Capture the cell that displays the provided text and extract its [x, y] central coordinate. 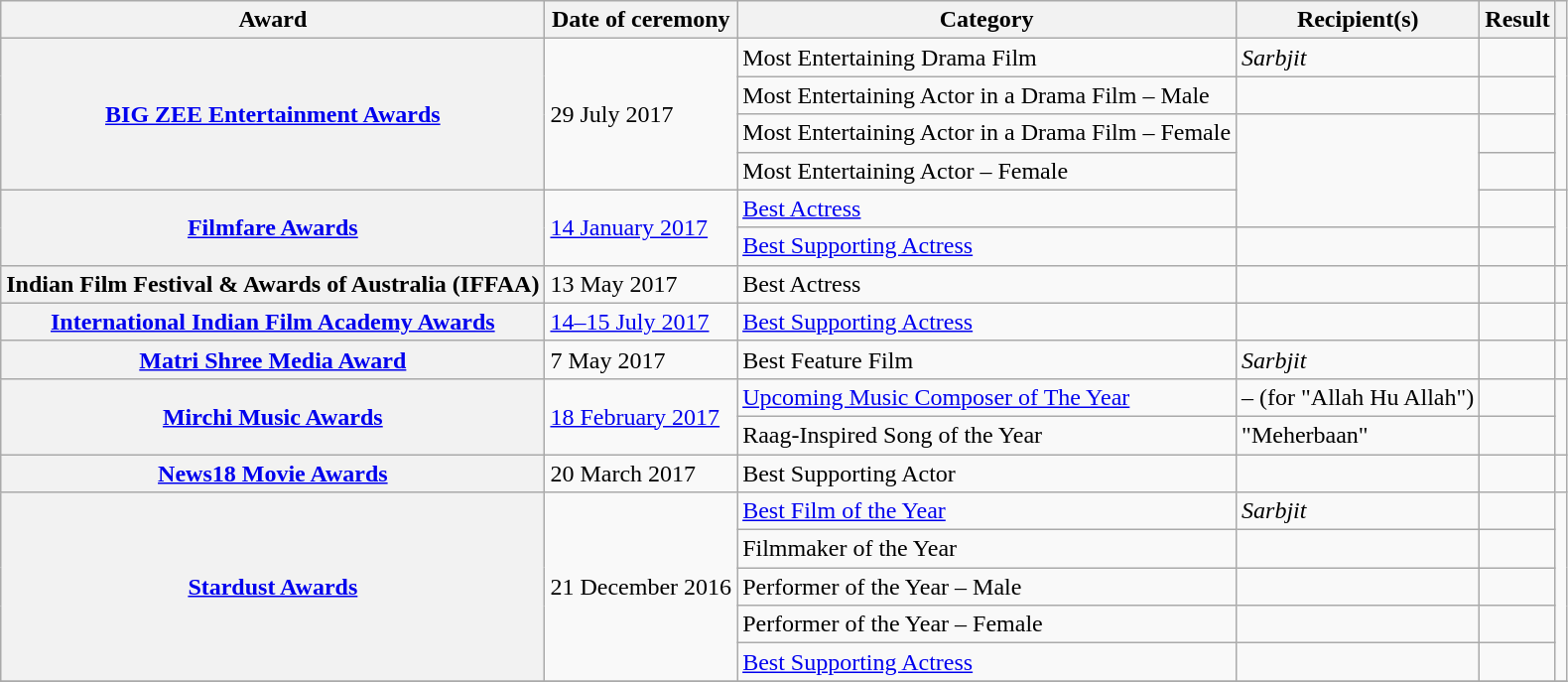
Performer of the Year – Male [986, 587]
14–15 July 2017 [641, 322]
Indian Film Festival & Awards of Australia (IFFAA) [273, 284]
Upcoming Music Composer of The Year [986, 397]
BIG ZEE Entertainment Awards [273, 114]
Most Entertaining Actor in a Drama Film – Male [986, 95]
International Indian Film Academy Awards [273, 322]
Award [273, 20]
20 March 2017 [641, 474]
Most Entertaining Drama Film [986, 58]
– (for "Allah Hu Allah") [1358, 397]
Matri Shree Media Award [273, 359]
"Meherbaan" [1358, 435]
News18 Movie Awards [273, 474]
Best Film of the Year [986, 511]
Recipient(s) [1358, 20]
Category [986, 20]
14 January 2017 [641, 227]
Most Entertaining Actor – Female [986, 171]
13 May 2017 [641, 284]
Best Feature Film [986, 359]
Mirchi Music Awards [273, 416]
Filmmaker of the Year [986, 549]
Stardust Awards [273, 587]
Date of ceremony [641, 20]
21 December 2016 [641, 587]
Performer of the Year – Female [986, 624]
Raag-Inspired Song of the Year [986, 435]
Result [1517, 20]
Filmfare Awards [273, 227]
29 July 2017 [641, 114]
18 February 2017 [641, 416]
7 May 2017 [641, 359]
Best Supporting Actor [986, 474]
Most Entertaining Actor in a Drama Film – Female [986, 133]
